Locate the cell with the specified text and output its [X, Y] center coordinate. 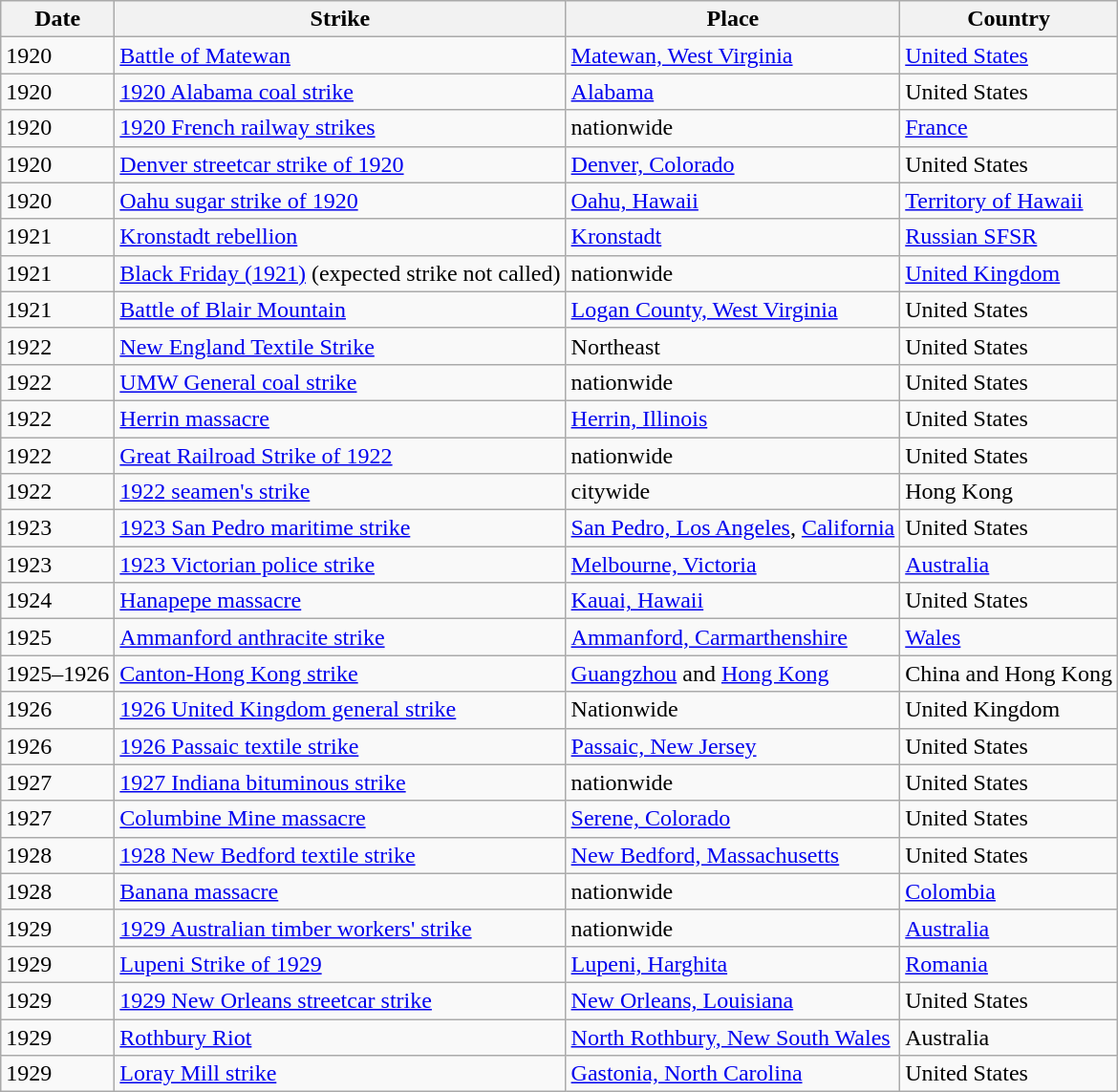
Matewan, West Virginia [733, 55]
1925–1926 [57, 674]
citywide [733, 492]
Kronstadt [733, 237]
Loray Mill strike [340, 1074]
Rothbury Riot [340, 1037]
New Bedford, Massachusetts [733, 855]
Romania [1009, 964]
Lupeni, Harghita [733, 964]
1920 Alabama coal strike [340, 92]
New England Textile Strike [340, 346]
Hong Kong [1009, 492]
Herrin massacre [340, 418]
Great Railroad Strike of 1922 [340, 456]
Country [1009, 19]
Black Friday (1921) (expected strike not called) [340, 273]
Passaic, New Jersey [733, 746]
Serene, Colorado [733, 819]
Logan County, West Virginia [733, 310]
Northeast [733, 346]
1929 Australian timber workers' strike [340, 928]
Lupeni Strike of 1929 [340, 964]
Nationwide [733, 710]
Colombia [1009, 891]
Russian SFSR [1009, 237]
Place [733, 19]
Kronstadt rebellion [340, 237]
1923 San Pedro maritime strike [340, 528]
Hanapepe massacre [340, 601]
UMW General coal strike [340, 382]
1920 French railway strikes [340, 128]
Herrin, Illinois [733, 418]
Alabama [733, 92]
North Rothbury, New South Wales [733, 1037]
Wales [1009, 637]
1925 [57, 637]
New Orleans, Louisiana [733, 1000]
Ammanford, Carmarthenshire [733, 637]
1924 [57, 601]
Gastonia, North Carolina [733, 1074]
Kauai, Hawaii [733, 601]
San Pedro, Los Angeles, California [733, 528]
Battle of Matewan [340, 55]
1928 New Bedford textile strike [340, 855]
Battle of Blair Mountain [340, 310]
Columbine Mine massacre [340, 819]
1923 Victorian police strike [340, 565]
Guangzhou and Hong Kong [733, 674]
1926 Passaic textile strike [340, 746]
1929 New Orleans streetcar strike [340, 1000]
Denver, Colorado [733, 164]
1927 Indiana bituminous strike [340, 782]
Denver streetcar strike of 1920 [340, 164]
Oahu sugar strike of 1920 [340, 201]
Territory of Hawaii [1009, 201]
France [1009, 128]
China and Hong Kong [1009, 674]
Banana massacre [340, 891]
Canton-Hong Kong strike [340, 674]
1922 seamen's strike [340, 492]
Oahu, Hawaii [733, 201]
Melbourne, Victoria [733, 565]
Ammanford anthracite strike [340, 637]
Date [57, 19]
1926 United Kingdom general strike [340, 710]
Strike [340, 19]
